For the text-containing cell, return its midpoint in (X, Y) coordinate format. 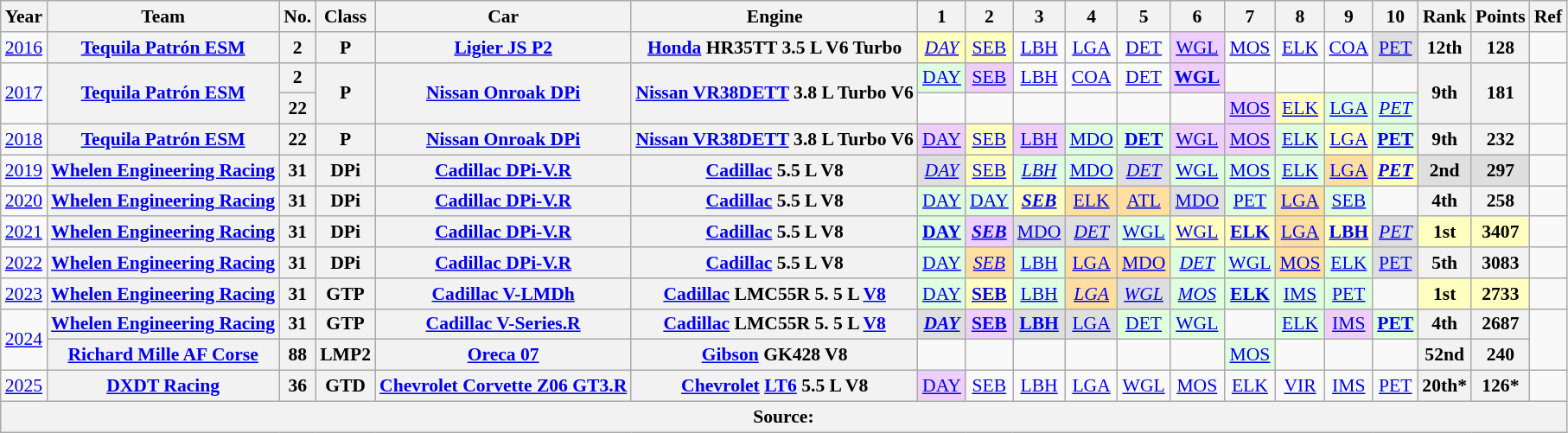
3083 (1501, 263)
DXDT Racing (163, 386)
GTD (346, 386)
2022 (24, 263)
Cadillac V-LMDh (503, 294)
2017 (24, 93)
Honda HR35TT 3.5 L V6 Turbo (774, 48)
3 (1039, 16)
Points (1501, 16)
36 (297, 386)
2018 (24, 140)
2733 (1501, 294)
Ref (1548, 16)
2023 (24, 294)
2019 (24, 170)
181 (1501, 93)
297 (1501, 170)
6 (1196, 16)
VIR (1300, 386)
2021 (24, 232)
4 (1091, 16)
52nd (1444, 355)
12th (1444, 48)
Source: (783, 417)
Cadillac V-Series.R (503, 324)
258 (1501, 201)
2016 (24, 48)
240 (1501, 355)
Chevrolet Corvette Z06 GT3.R (503, 386)
126* (1501, 386)
Car (503, 16)
Ligier JS P2 (503, 48)
No. (297, 16)
Chevrolet LT6 5.5 L V8 (774, 386)
Gibson GK428 V8 (774, 355)
2nd (1444, 170)
ATL (1144, 201)
Oreca 07 (503, 355)
2687 (1501, 324)
Rank (1444, 16)
9 (1348, 16)
7 (1250, 16)
128 (1501, 48)
2025 (24, 386)
2020 (24, 201)
1 (942, 16)
10 (1395, 16)
8 (1300, 16)
Engine (774, 16)
Team (163, 16)
Richard Mille AF Corse (163, 355)
3407 (1501, 232)
Year (24, 16)
232 (1501, 140)
5th (1444, 263)
2024 (24, 339)
LMP2 (346, 355)
5 (1144, 16)
20th* (1444, 386)
Class (346, 16)
88 (297, 355)
